Scan for the cell matching the given text and deliver its [x, y] coordinate at center. 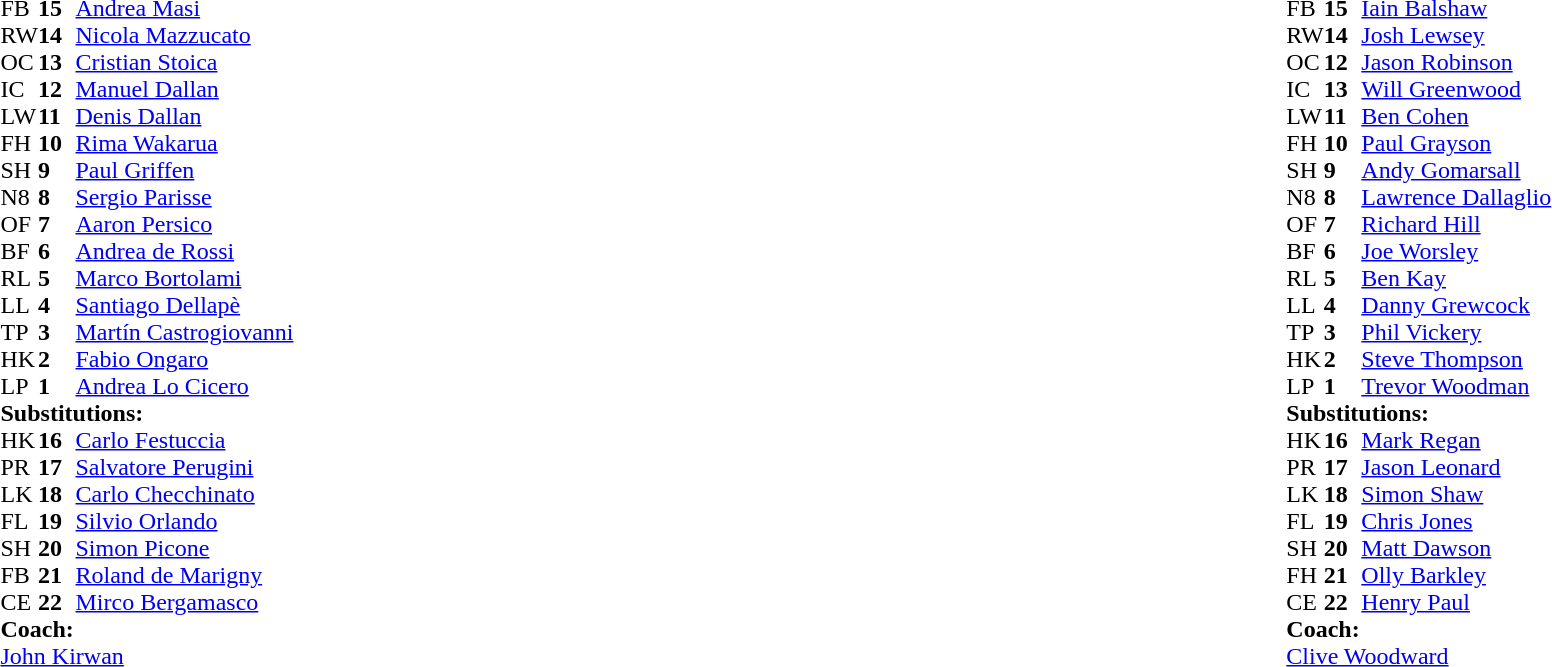
Sergio Parisse [185, 198]
Henry Paul [1456, 602]
Santiago Dellapè [185, 306]
Andrea Lo Cicero [185, 386]
Lawrence Dallaglio [1456, 198]
Paul Griffen [185, 170]
Danny Grewcock [1456, 306]
Andrea de Rossi [185, 252]
Joe Worsley [1456, 252]
Salvatore Perugini [185, 468]
Nicola Mazzucato [185, 36]
Josh Lewsey [1456, 36]
Marco Bortolami [185, 278]
Will Greenwood [1456, 90]
Richard Hill [1456, 224]
Roland de Marigny [185, 576]
Chris Jones [1456, 522]
Jason Robinson [1456, 62]
Manuel Dallan [185, 90]
Trevor Woodman [1456, 386]
Aaron Persico [185, 224]
Phil Vickery [1456, 332]
Carlo Checchinato [185, 494]
FB [19, 576]
Mark Regan [1456, 440]
Silvio Orlando [185, 522]
Ben Kay [1456, 278]
Rima Wakarua [185, 144]
Simon Picone [185, 548]
Denis Dallan [185, 116]
Jason Leonard [1456, 468]
Steve Thompson [1456, 360]
Paul Grayson [1456, 144]
Fabio Ongaro [185, 360]
Mirco Bergamasco [185, 602]
Ben Cohen [1456, 116]
Andy Gomarsall [1456, 170]
Matt Dawson [1456, 548]
Martín Castrogiovanni [185, 332]
Carlo Festuccia [185, 440]
Olly Barkley [1456, 576]
Simon Shaw [1456, 494]
Cristian Stoica [185, 62]
